Extract the [X, Y] coordinate from the center of the cell holding the provided text.  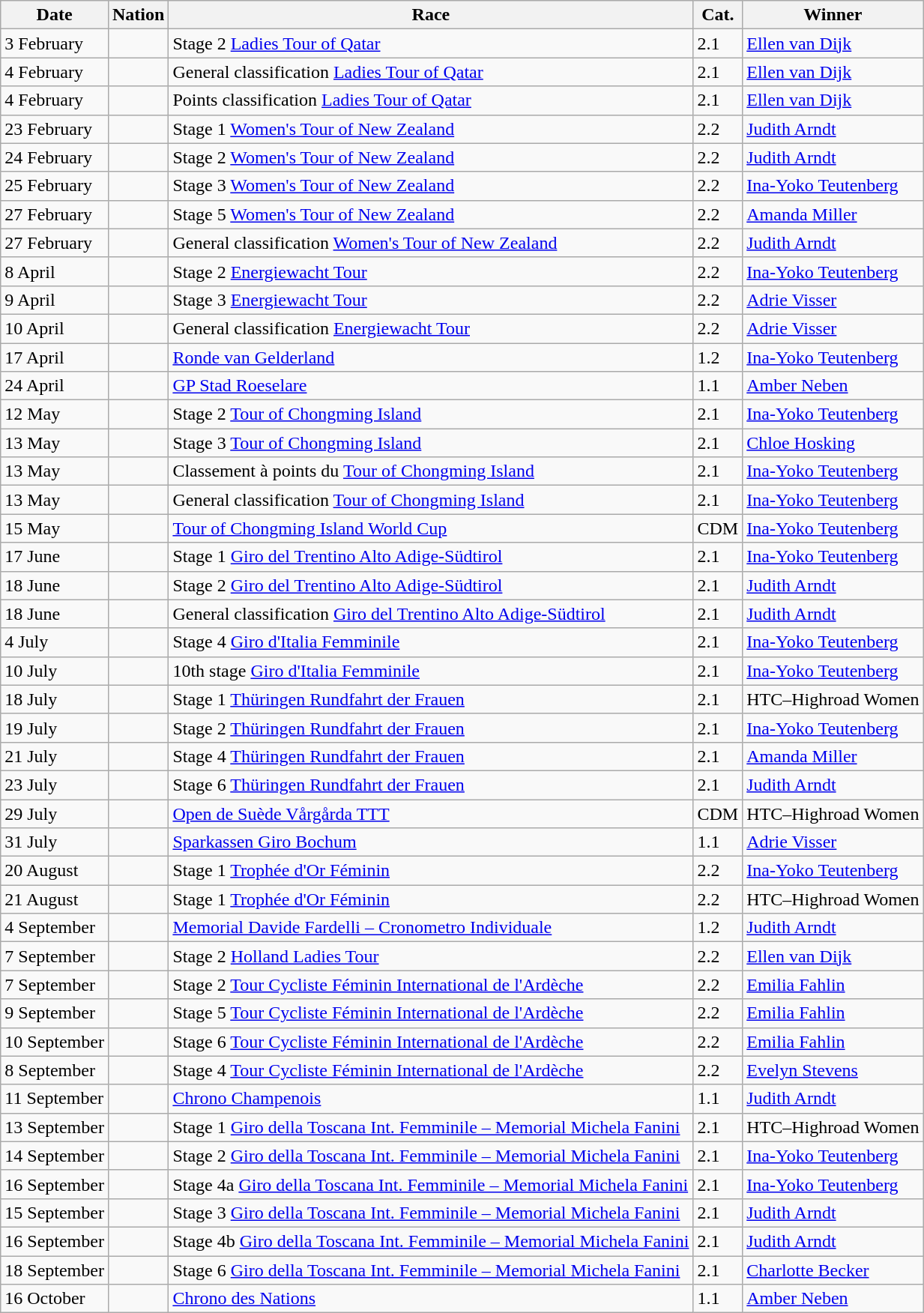
23 February [55, 129]
Stage 1 Giro della Toscana Int. Femminile – Memorial Michela Fanini [431, 1127]
17 April [55, 357]
Stage 3 Women's Tour of New Zealand [431, 186]
19 July [55, 728]
Ronde van Gelderland [431, 357]
Stage 2 Energiewacht Tour [431, 271]
4 July [55, 642]
18 July [55, 699]
Stage 2 Ladies Tour of Qatar [431, 43]
Stage 2 Holland Ladies Tour [431, 956]
21 August [55, 899]
General classification Ladies Tour of Qatar [431, 72]
Stage 4 Tour Cycliste Féminin International de l'Ardèche [431, 1070]
Chrono Champenois [431, 1099]
General classification Tour of Chongming Island [431, 500]
20 August [55, 871]
4 September [55, 928]
Stage 6 Thüringen Rundfahrt der Frauen [431, 785]
9 September [55, 1013]
Memorial Davide Fardelli – Cronometro Individuale [431, 928]
15 May [55, 528]
10 April [55, 328]
GP Stad Roeselare [431, 386]
15 September [55, 1213]
Stage 1 Women's Tour of New Zealand [431, 129]
Stage 2 Tour of Chongming Island [431, 414]
12 May [55, 414]
10th stage Giro d'Italia Femminile [431, 671]
13 September [55, 1127]
Points classification Ladies Tour of Qatar [431, 100]
Stage 4b Giro della Toscana Int. Femminile – Memorial Michela Fanini [431, 1241]
Winner [833, 15]
Chrono des Nations [431, 1299]
Stage 2 Thüringen Rundfahrt der Frauen [431, 728]
Sparkassen Giro Bochum [431, 842]
Stage 6 Tour Cycliste Féminin International de l'Ardèche [431, 1042]
Stage 3 Giro della Toscana Int. Femminile – Memorial Michela Fanini [431, 1213]
10 September [55, 1042]
General classification Giro del Trentino Alto Adige-Südtirol [431, 614]
Stage 4 Thüringen Rundfahrt der Frauen [431, 756]
23 July [55, 785]
17 June [55, 557]
Race [431, 15]
Stage 4a Giro della Toscana Int. Femminile – Memorial Michela Fanini [431, 1184]
Stage 2 Women's Tour of New Zealand [431, 157]
24 April [55, 386]
Stage 3 Tour of Chongming Island [431, 443]
General classification Women's Tour of New Zealand [431, 243]
Stage 3 Energiewacht Tour [431, 300]
Nation [138, 15]
24 February [55, 157]
16 October [55, 1299]
Chloe Hosking [833, 443]
Charlotte Becker [833, 1270]
Tour of Chongming Island World Cup [431, 528]
Classement à points du Tour of Chongming Island [431, 471]
Evelyn Stevens [833, 1070]
25 February [55, 186]
3 February [55, 43]
Stage 1 Thüringen Rundfahrt der Frauen [431, 699]
11 September [55, 1099]
31 July [55, 842]
Stage 2 Giro della Toscana Int. Femminile – Memorial Michela Fanini [431, 1156]
14 September [55, 1156]
Cat. [718, 15]
Stage 4 Giro d'Italia Femminile [431, 642]
9 April [55, 300]
29 July [55, 813]
Stage 2 Giro del Trentino Alto Adige-Südtirol [431, 585]
Stage 6 Giro della Toscana Int. Femminile – Memorial Michela Fanini [431, 1270]
Stage 5 Tour Cycliste Féminin International de l'Ardèche [431, 1013]
21 July [55, 756]
Stage 1 Giro del Trentino Alto Adige-Südtirol [431, 557]
8 September [55, 1070]
18 September [55, 1270]
Open de Suède Vårgårda TTT [431, 813]
General classification Energiewacht Tour [431, 328]
Date [55, 15]
10 July [55, 671]
Stage 2 Tour Cycliste Féminin International de l'Ardèche [431, 985]
Stage 5 Women's Tour of New Zealand [431, 214]
8 April [55, 271]
